Scan for the cell matching the given text and deliver its [x, y] coordinate at center. 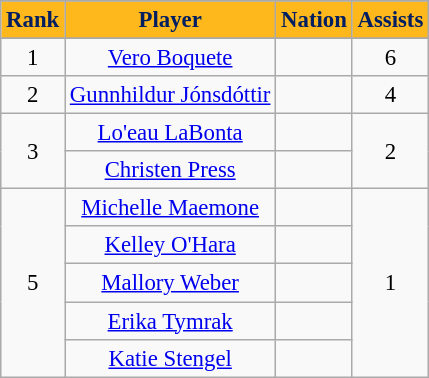
Gunnhildur Jónsdóttir [170, 95]
Katie Stengel [170, 358]
5 [33, 283]
Nation [314, 20]
Assists [390, 20]
6 [390, 58]
Michelle Maemone [170, 208]
Kelley O'Hara [170, 245]
Rank [33, 20]
Erika Tymrak [170, 321]
Christen Press [170, 170]
Mallory Weber [170, 283]
Lo'eau LaBonta [170, 133]
Vero Boquete [170, 58]
Player [170, 20]
4 [390, 95]
3 [33, 152]
